Output the [X, Y] coordinate of the center of the cell containing the given text.  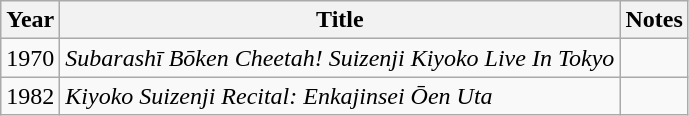
Kiyoko Suizenji Recital: Enkajinsei Ōen Uta [340, 96]
Year [30, 20]
Subarashī Bōken Cheetah! Suizenji Kiyoko Live In Tokyo [340, 58]
Notes [654, 20]
1982 [30, 96]
Title [340, 20]
1970 [30, 58]
